From the cell containing the given text, extract its center point as [x, y] coordinate. 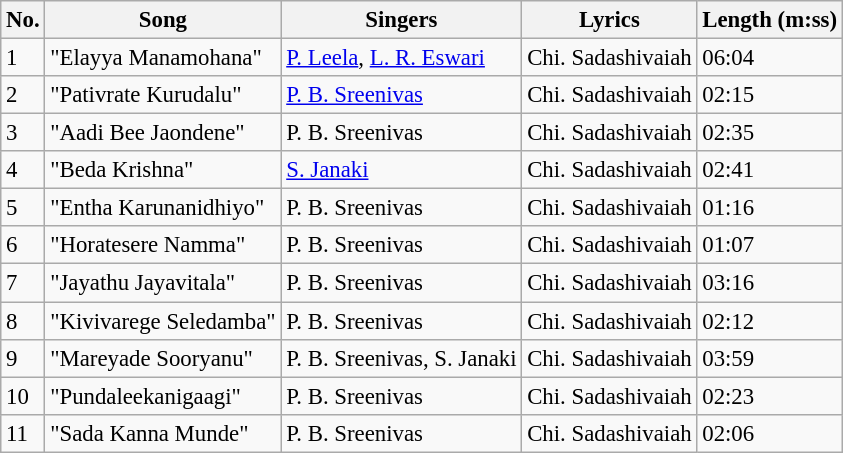
P. B. Sreenivas, S. Janaki [402, 358]
02:12 [770, 321]
02:35 [770, 133]
Song [163, 20]
7 [23, 283]
3 [23, 133]
4 [23, 170]
1 [23, 58]
"Aadi Bee Jaondene" [163, 133]
02:06 [770, 433]
10 [23, 396]
"Entha Karunanidhiyo" [163, 208]
03:59 [770, 358]
6 [23, 245]
01:07 [770, 245]
03:16 [770, 283]
"Horatesere Namma" [163, 245]
"Sada Kanna Munde" [163, 433]
"Mareyade Sooryanu" [163, 358]
02:41 [770, 170]
Singers [402, 20]
"Pativrate Kurudalu" [163, 95]
11 [23, 433]
02:23 [770, 396]
5 [23, 208]
P. Leela, L. R. Eswari [402, 58]
"Jayathu Jayavitala" [163, 283]
"Kivivarege Seledamba" [163, 321]
2 [23, 95]
No. [23, 20]
8 [23, 321]
"Pundaleekanigaagi" [163, 396]
"Beda Krishna" [163, 170]
Length (m:ss) [770, 20]
9 [23, 358]
Lyrics [610, 20]
06:04 [770, 58]
S. Janaki [402, 170]
01:16 [770, 208]
"Elayya Manamohana" [163, 58]
02:15 [770, 95]
